Extract the (X, Y) coordinate from the center of the cell holding the provided text.  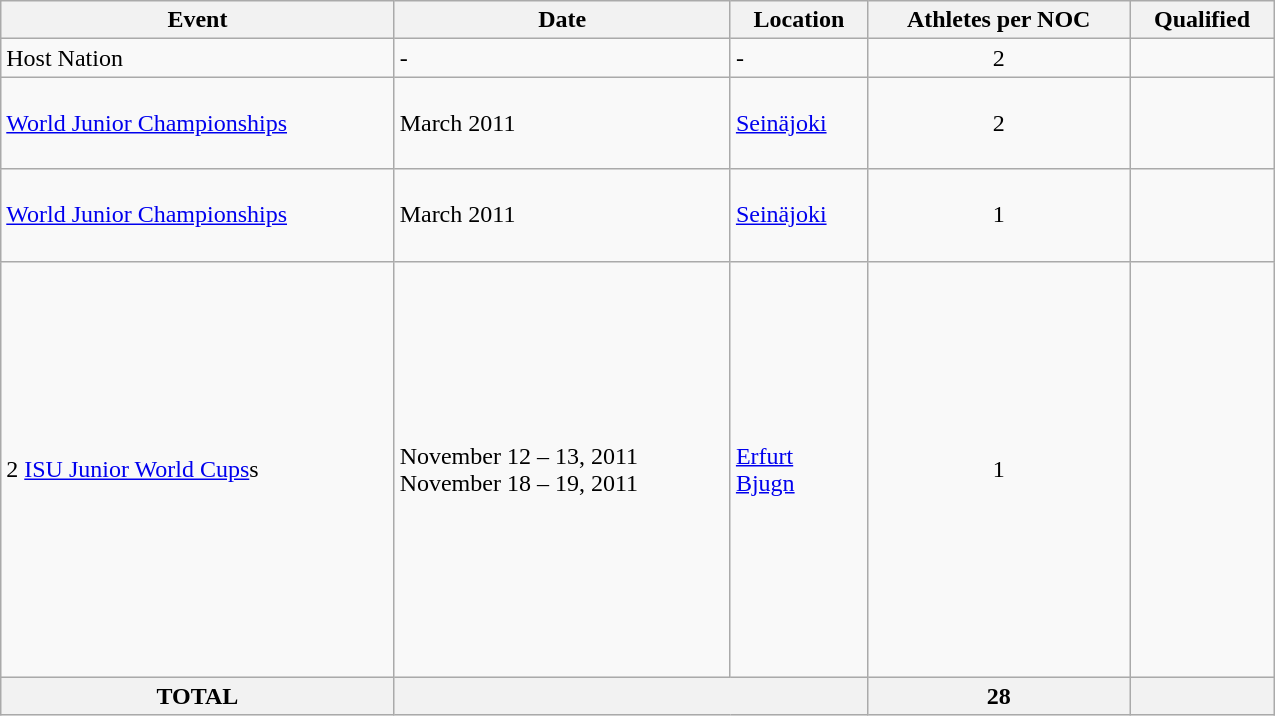
2 ISU Junior World Cupss (198, 469)
November 12 – 13, 2011November 18 – 19, 2011 (562, 469)
TOTAL (198, 696)
Athletes per NOC (999, 20)
Erfurt Bjugn (798, 469)
Event (198, 20)
Host Nation (198, 58)
28 (999, 696)
Date (562, 20)
Qualified (1202, 20)
Location (798, 20)
